Return the [x, y] coordinate for the center point of the cell that contains the specified text.  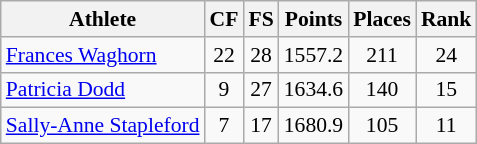
7 [224, 126]
FS [260, 19]
22 [224, 55]
140 [382, 90]
CF [224, 19]
27 [260, 90]
211 [382, 55]
105 [382, 126]
9 [224, 90]
1634.6 [314, 90]
Frances Waghorn [103, 55]
1680.9 [314, 126]
Patricia Dodd [103, 90]
24 [446, 55]
28 [260, 55]
Places [382, 19]
1557.2 [314, 55]
Rank [446, 19]
15 [446, 90]
11 [446, 126]
Points [314, 19]
Sally-Anne Stapleford [103, 126]
17 [260, 126]
Athlete [103, 19]
